Identify which cell holds the provided text, then report its [x, y] central coordinate. 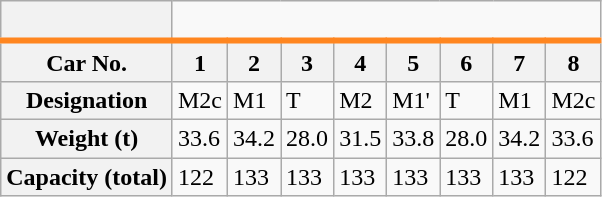
M2 [360, 100]
Car No. [87, 61]
8 [574, 61]
3 [308, 61]
2 [254, 61]
M1' [414, 100]
33.8 [414, 138]
4 [360, 61]
6 [466, 61]
7 [520, 61]
31.5 [360, 138]
1 [200, 61]
Weight (t) [87, 138]
Designation [87, 100]
5 [414, 61]
Capacity (total) [87, 177]
